Search for the cell housing the specified text and yield its (X, Y) center coordinate. 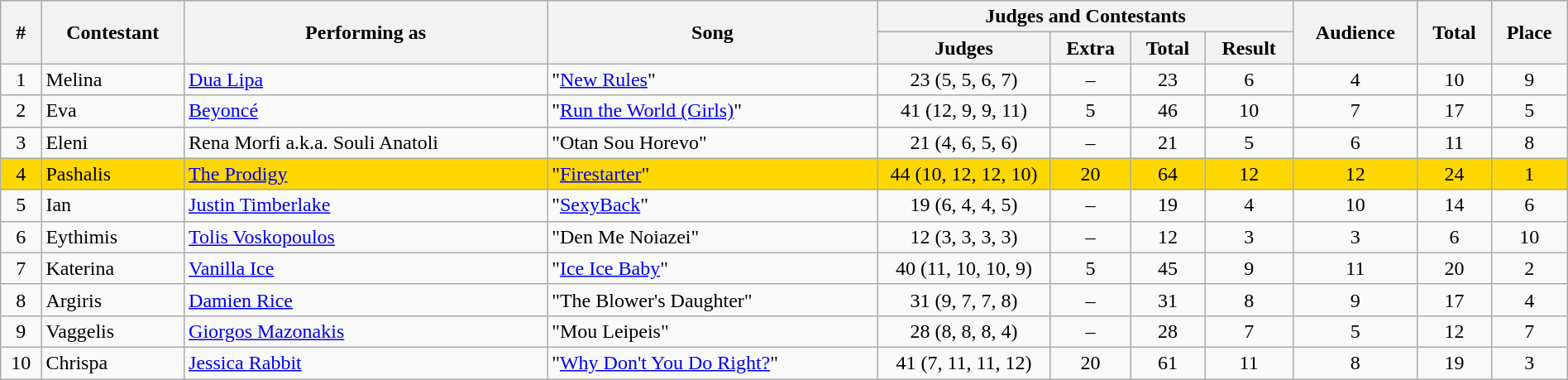
Contestant (112, 32)
"Firestarter" (713, 174)
31 (1168, 300)
41 (7, 11, 11, 12) (963, 363)
23 (1168, 79)
Extra (1091, 48)
Vaggelis (112, 331)
Jessica Rabbit (366, 363)
Result (1249, 48)
61 (1168, 363)
"Otan Sou Horevo" (713, 142)
19 (6, 4, 4, 5) (963, 205)
45 (1168, 268)
24 (1454, 174)
40 (11, 10, 10, 9) (963, 268)
Rena Morfi a.k.a. Souli Anatoli (366, 142)
Katerina (112, 268)
28 (1168, 331)
Eleni (112, 142)
14 (1454, 205)
Eythimis (112, 237)
46 (1168, 111)
"New Rules" (713, 79)
Eva (112, 111)
Judges (963, 48)
Chrispa (112, 363)
21 (4, 6, 5, 6) (963, 142)
"The Blower's Daughter" (713, 300)
Song (713, 32)
"Run the World (Girls)" (713, 111)
Tolis Voskopoulos (366, 237)
"Mou Leipeis" (713, 331)
Audience (1355, 32)
Ian (112, 205)
23 (5, 5, 6, 7) (963, 79)
Justin Timberlake (366, 205)
28 (8, 8, 8, 4) (963, 331)
Argiris (112, 300)
Melina (112, 79)
Pashalis (112, 174)
Judges and Contestants (1085, 17)
12 (3, 3, 3, 3) (963, 237)
# (22, 32)
"Why Don't You Do Right?" (713, 363)
"Den Me Noiazei" (713, 237)
Damien Rice (366, 300)
"SexyBack" (713, 205)
Dua Lipa (366, 79)
31 (9, 7, 7, 8) (963, 300)
44 (10, 12, 12, 10) (963, 174)
"Ice Ice Baby" (713, 268)
41 (12, 9, 9, 11) (963, 111)
Vanilla Ice (366, 268)
Place (1529, 32)
Beyoncé (366, 111)
21 (1168, 142)
The Prodigy (366, 174)
Giorgos Mazonakis (366, 331)
64 (1168, 174)
Performing as (366, 32)
